Locate the cell with the specified text and output its [x, y] center coordinate. 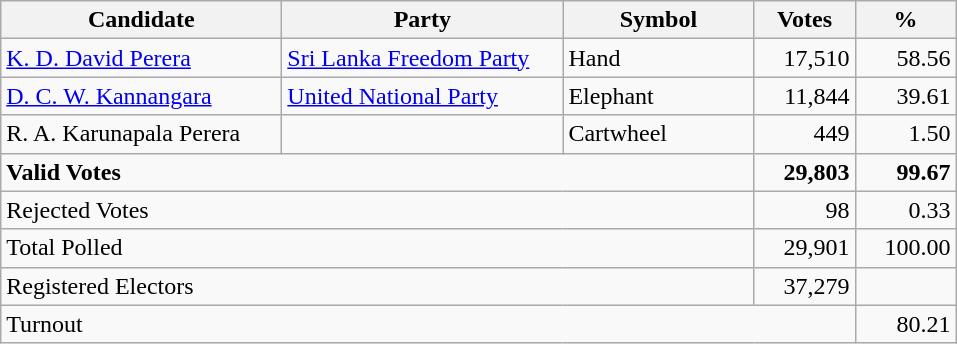
449 [804, 134]
80.21 [906, 324]
Sri Lanka Freedom Party [422, 58]
17,510 [804, 58]
Total Polled [378, 248]
Symbol [658, 20]
99.67 [906, 172]
98 [804, 210]
Candidate [142, 20]
29,901 [804, 248]
39.61 [906, 96]
R. A. Karunapala Perera [142, 134]
Hand [658, 58]
Rejected Votes [378, 210]
Valid Votes [378, 172]
58.56 [906, 58]
0.33 [906, 210]
1.50 [906, 134]
37,279 [804, 286]
Votes [804, 20]
Elephant [658, 96]
100.00 [906, 248]
29,803 [804, 172]
D. C. W. Kannangara [142, 96]
Party [422, 20]
Registered Electors [378, 286]
Turnout [428, 324]
11,844 [804, 96]
K. D. David Perera [142, 58]
Cartwheel [658, 134]
% [906, 20]
United National Party [422, 96]
